Locate the cell with the specified text and output its (x, y) center coordinate. 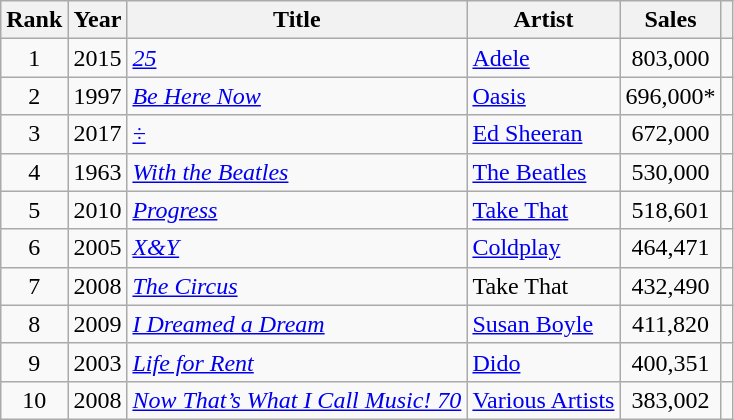
Rank (34, 20)
2003 (98, 362)
9 (34, 362)
Adele (544, 58)
Coldplay (544, 248)
Sales (670, 20)
Susan Boyle (544, 324)
2010 (98, 210)
Life for Rent (297, 362)
The Beatles (544, 172)
25 (297, 58)
464,471 (670, 248)
10 (34, 400)
400,351 (670, 362)
I Dreamed a Dream (297, 324)
1 (34, 58)
2005 (98, 248)
Now That’s What I Call Music! 70 (297, 400)
Artist (544, 20)
6 (34, 248)
7 (34, 286)
÷ (297, 134)
8 (34, 324)
X&Y (297, 248)
Year (98, 20)
432,490 (670, 286)
518,601 (670, 210)
Oasis (544, 96)
With the Beatles (297, 172)
Title (297, 20)
Dido (544, 362)
2 (34, 96)
383,002 (670, 400)
3 (34, 134)
411,820 (670, 324)
Be Here Now (297, 96)
672,000 (670, 134)
The Circus (297, 286)
530,000 (670, 172)
4 (34, 172)
2015 (98, 58)
Progress (297, 210)
Ed Sheeran (544, 134)
2017 (98, 134)
Various Artists (544, 400)
1997 (98, 96)
1963 (98, 172)
2009 (98, 324)
5 (34, 210)
696,000* (670, 96)
803,000 (670, 58)
